Detect which cell encompasses the target text, then output its (x, y) center coordinate. 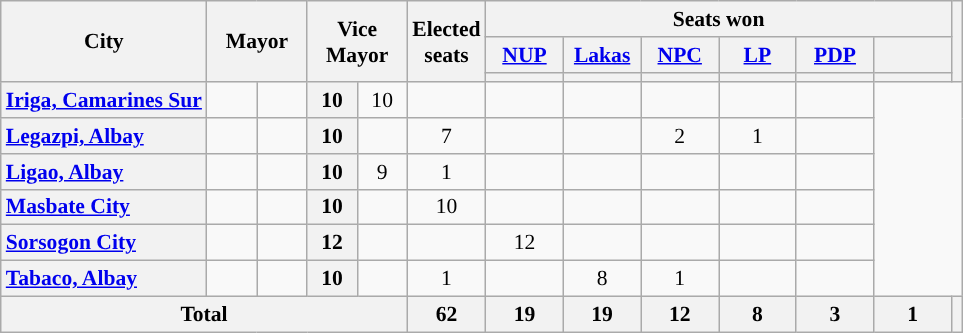
Seats won (719, 19)
7 (446, 136)
62 (446, 314)
City (104, 42)
NUP (525, 55)
NPC (680, 55)
Iriga, Camarines Sur (104, 101)
2 (680, 136)
Legazpi, Albay (104, 136)
PDP (835, 55)
Masbate City (104, 207)
LP (758, 55)
Electedseats (446, 42)
Total (204, 314)
Mayor (257, 42)
Vice Mayor (357, 42)
3 (835, 314)
Ligao, Albay (104, 172)
Tabaco, Albay (104, 279)
Sorsogon City (104, 243)
9 (382, 172)
Lakas (602, 55)
